Determine the [x, y] coordinate at the center of the cell enclosing the given text.  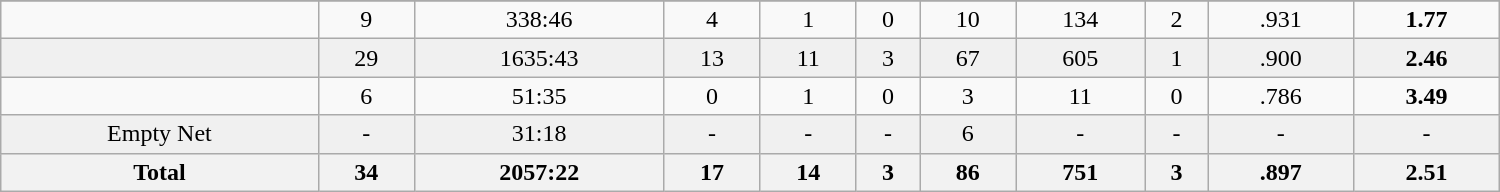
.931 [1281, 20]
605 [1080, 58]
2057:22 [539, 172]
.786 [1281, 96]
338:46 [539, 20]
2.46 [1427, 58]
3.49 [1427, 96]
.900 [1281, 58]
2 [1176, 20]
14 [808, 172]
86 [968, 172]
67 [968, 58]
Empty Net [160, 134]
17 [712, 172]
4 [712, 20]
1635:43 [539, 58]
.897 [1281, 172]
13 [712, 58]
51:35 [539, 96]
2.51 [1427, 172]
751 [1080, 172]
9 [366, 20]
1.77 [1427, 20]
134 [1080, 20]
10 [968, 20]
34 [366, 172]
29 [366, 58]
Total [160, 172]
31:18 [539, 134]
